Capture the cell that displays the provided text and extract its [x, y] central coordinate. 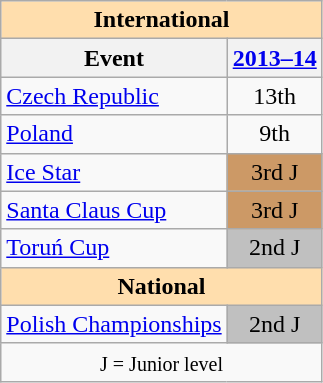
9th [274, 134]
National [162, 286]
Toruń Cup [114, 248]
International [162, 20]
Santa Claus Cup [114, 210]
2013–14 [274, 58]
Polish Championships [114, 324]
Ice Star [114, 172]
Czech Republic [114, 96]
Poland [114, 134]
13th [274, 96]
J = Junior level [162, 362]
Event [114, 58]
